Provide the (x, y) coordinate of the cell's center where the given text is located.  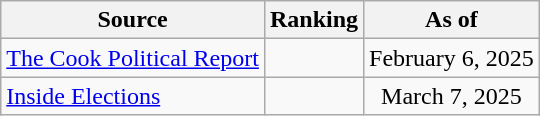
February 6, 2025 (452, 58)
The Cook Political Report (133, 58)
Source (133, 20)
Ranking (314, 20)
Inside Elections (133, 96)
As of (452, 20)
March 7, 2025 (452, 96)
